Provide the (X, Y) coordinate of the cell's center where the given text is located.  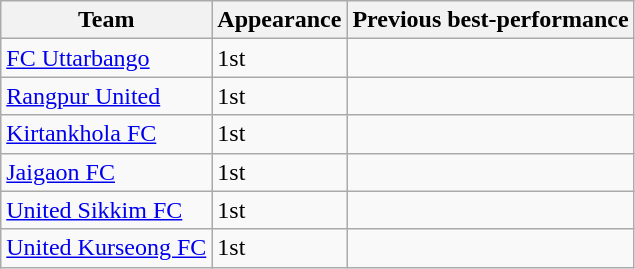
United Kurseong FC (106, 248)
Team (106, 20)
Previous best-performance (490, 20)
United Sikkim FC (106, 210)
Kirtankhola FC (106, 134)
Jaigaon FC (106, 172)
FC Uttarbango (106, 58)
Rangpur United (106, 96)
Appearance (280, 20)
